Scan for the cell matching the given text and deliver its (x, y) coordinate at center. 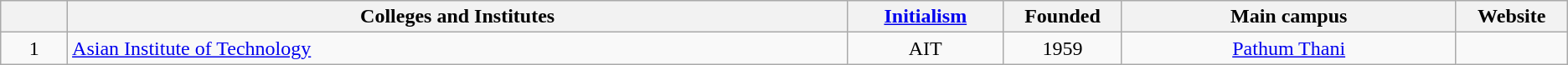
Founded (1062, 17)
Pathum Thani (1288, 48)
Asian Institute of Technology (457, 48)
Colleges and Institutes (457, 17)
1959 (1062, 48)
Website (1511, 17)
Main campus (1288, 17)
AIT (926, 48)
Initialism (926, 17)
1 (34, 48)
